Detect which cell encompasses the target text, then output its [X, Y] center coordinate. 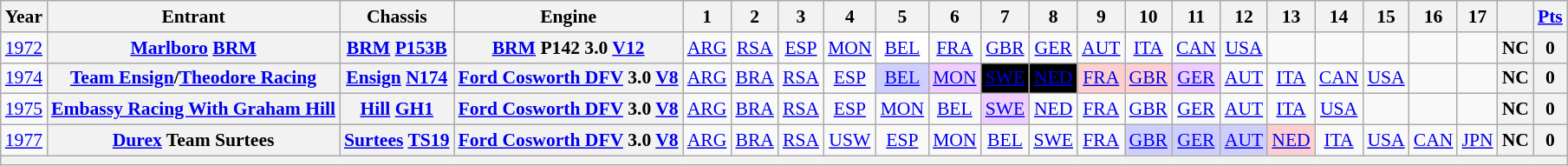
2 [754, 17]
16 [1434, 17]
1975 [24, 110]
USW [849, 141]
12 [1244, 17]
Marlboro BRM [193, 48]
1972 [24, 48]
4 [849, 17]
10 [1149, 17]
5 [903, 17]
Pts [1550, 17]
Embassy Racing With Graham Hill [193, 110]
Year [24, 17]
1977 [24, 141]
3 [801, 17]
7 [1005, 17]
15 [1385, 17]
13 [1291, 17]
17 [1477, 17]
8 [1053, 17]
1 [707, 17]
11 [1196, 17]
9 [1101, 17]
Entrant [193, 17]
Engine [569, 17]
14 [1339, 17]
JPN [1477, 141]
Hill GH1 [397, 110]
Ensign N174 [397, 78]
BRM P153B [397, 48]
Durex Team Surtees [193, 141]
Surtees TS19 [397, 141]
6 [955, 17]
BRM P142 3.0 V12 [569, 48]
Chassis [397, 17]
Team Ensign/Theodore Racing [193, 78]
1974 [24, 78]
